Provide the [X, Y] coordinate of the cell's center where the given text is located.  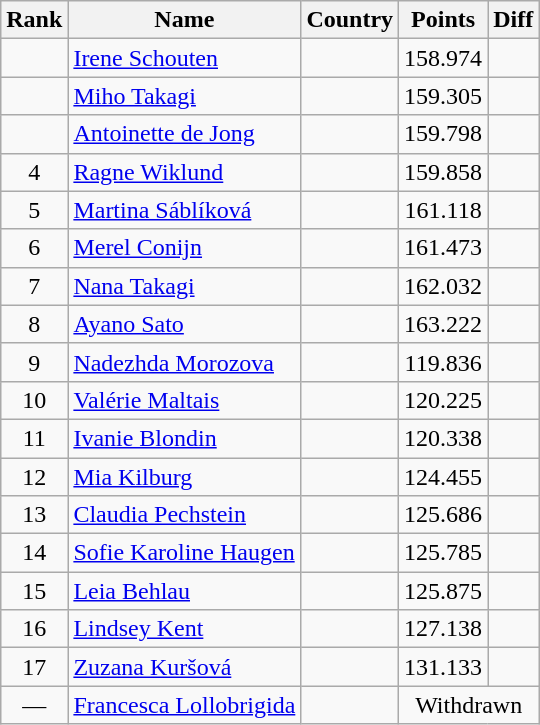
125.785 [444, 553]
Mia Kilburg [184, 477]
Lindsey Kent [184, 629]
Leia Behlau [184, 591]
Diff [514, 20]
8 [34, 324]
16 [34, 629]
11 [34, 438]
4 [34, 172]
161.473 [444, 248]
125.875 [444, 591]
162.032 [444, 286]
124.455 [444, 477]
Antoinette de Jong [184, 134]
120.338 [444, 438]
15 [34, 591]
120.225 [444, 400]
7 [34, 286]
Sofie Karoline Haugen [184, 553]
159.798 [444, 134]
Valérie Maltais [184, 400]
Rank [34, 20]
159.305 [444, 96]
161.118 [444, 210]
17 [34, 667]
Miho Takagi [184, 96]
119.836 [444, 362]
Points [444, 20]
Claudia Pechstein [184, 515]
Ayano Sato [184, 324]
163.222 [444, 324]
Merel Conijn [184, 248]
14 [34, 553]
Nadezhda Morozova [184, 362]
13 [34, 515]
12 [34, 477]
Ivanie Blondin [184, 438]
Withdrawn [469, 705]
Country [350, 20]
158.974 [444, 58]
Irene Schouten [184, 58]
Francesca Lollobrigida [184, 705]
131.133 [444, 667]
6 [34, 248]
Nana Takagi [184, 286]
— [34, 705]
159.858 [444, 172]
10 [34, 400]
Martina Sáblíková [184, 210]
127.138 [444, 629]
125.686 [444, 515]
Name [184, 20]
5 [34, 210]
9 [34, 362]
Zuzana Kuršová [184, 667]
Ragne Wiklund [184, 172]
